Return the [X, Y] coordinate for the center point of the cell that contains the specified text.  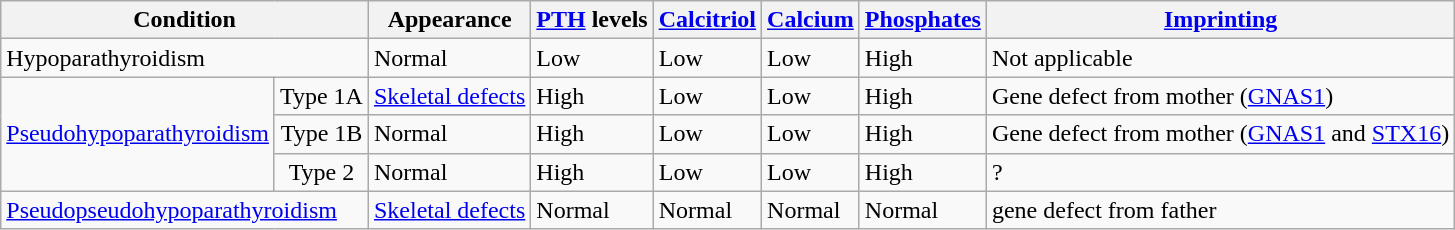
Phosphates [922, 20]
? [1220, 172]
Gene defect from mother (GNAS1 and STX16) [1220, 134]
Not applicable [1220, 58]
Type 1B [321, 134]
Appearance [449, 20]
Hypoparathyroidism [185, 58]
PTH levels [592, 20]
Imprinting [1220, 20]
Condition [185, 20]
Calcitriol [707, 20]
Gene defect from mother (GNAS1) [1220, 96]
Type 2 [321, 172]
Calcium [811, 20]
gene defect from father [1220, 210]
Pseudopseudohypoparathyroidism [185, 210]
Type 1A [321, 96]
Pseudohypoparathyroidism [138, 134]
